Return the (X, Y) coordinate for the center point of the cell that contains the specified text.  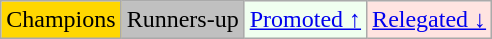
Champions (61, 20)
Promoted ↑ (305, 20)
Runners-up (182, 20)
Relegated ↓ (430, 20)
